Return the [x, y] coordinate for the center point of the cell that contains the specified text.  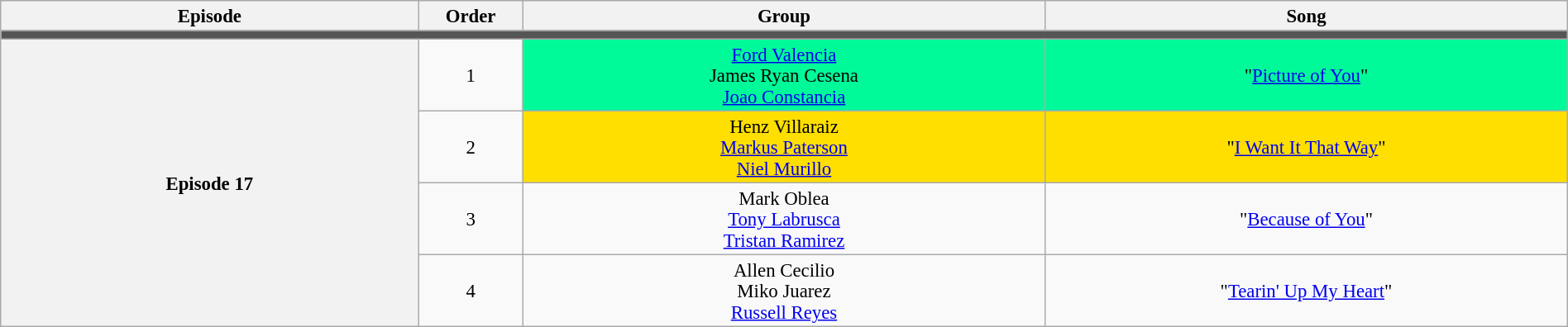
"I Want It That Way" [1307, 147]
2 [471, 147]
1 [471, 76]
4 [471, 291]
Episode 17 [210, 183]
Ford Valencia James Ryan Cesena Joao Constancia [784, 76]
Henz Villaraiz Markus Paterson Niel Murillo [784, 147]
Episode [210, 16]
Order [471, 16]
Allen Cecilio Miko Juarez Russell Reyes [784, 291]
3 [471, 220]
Mark Oblea Tony Labrusca Tristan Ramirez [784, 220]
Song [1307, 16]
"Tearin' Up My Heart" [1307, 291]
Group [784, 16]
"Because of You" [1307, 220]
"Picture of You" [1307, 76]
